Determine the (x, y) coordinate at the center of the cell enclosing the given text.  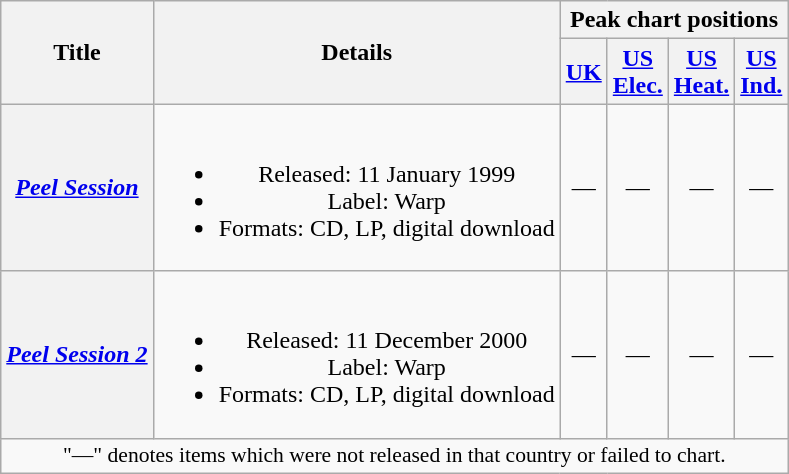
US Heat. (701, 72)
US Elec. (638, 72)
Title (77, 52)
UK (584, 72)
"—" denotes items which were not released in that country or failed to chart. (394, 456)
Peak chart positions (674, 20)
Released: 11 December 2000Label: WarpFormats: CD, LP, digital download (356, 354)
Peel Session (77, 188)
US Ind. (762, 72)
Released: 11 January 1999Label: WarpFormats: CD, LP, digital download (356, 188)
Peel Session 2 (77, 354)
Details (356, 52)
